Provide the [x, y] coordinate of the cell's center where the given text is located.  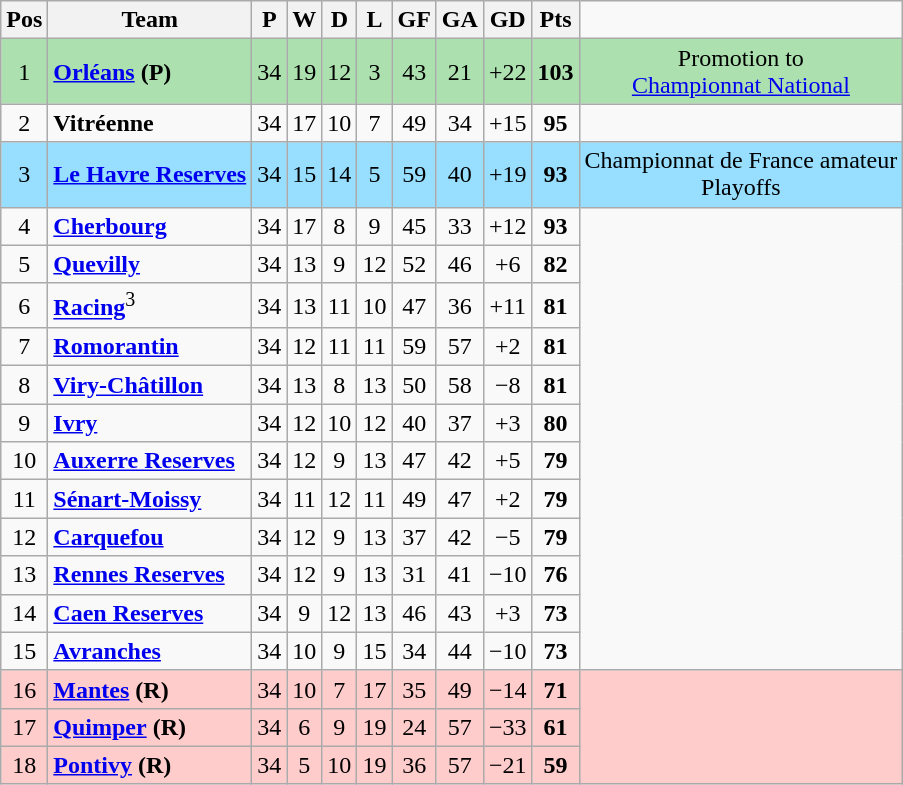
Quevilly [150, 264]
GA [460, 20]
24 [414, 727]
103 [556, 72]
18 [24, 765]
50 [414, 385]
45 [414, 226]
Rennes Reserves [150, 575]
+5 [508, 461]
Team [150, 20]
+12 [508, 226]
−33 [508, 727]
−5 [508, 537]
Promotion to Championnat National [741, 72]
Caen Reserves [150, 613]
16 [24, 689]
Auxerre Reserves [150, 461]
58 [460, 385]
Romorantin [150, 347]
Mantes (R) [150, 689]
1 [24, 72]
44 [460, 651]
80 [556, 423]
Avranches [150, 651]
2 [24, 123]
Carquefou [150, 537]
W [304, 20]
31 [414, 575]
95 [556, 123]
Pts [556, 20]
Championnat de France amateur Playoffs [741, 174]
Sénart-Moissy [150, 499]
+15 [508, 123]
71 [556, 689]
Le Havre Reserves [150, 174]
Racing3 [150, 306]
L [374, 20]
41 [460, 575]
Ivry [150, 423]
P [270, 20]
Vitréenne [150, 123]
+11 [508, 306]
52 [414, 264]
GD [508, 20]
4 [24, 226]
Quimper (R) [150, 727]
Viry-Châtillon [150, 385]
+6 [508, 264]
Cherbourg [150, 226]
Orléans (P) [150, 72]
76 [556, 575]
33 [460, 226]
−8 [508, 385]
Pontivy (R) [150, 765]
GF [414, 20]
D [340, 20]
−14 [508, 689]
82 [556, 264]
35 [414, 689]
Pos [24, 20]
+22 [508, 72]
+19 [508, 174]
61 [556, 727]
−21 [508, 765]
21 [460, 72]
